From the cell containing the given text, extract its center point as [x, y] coordinate. 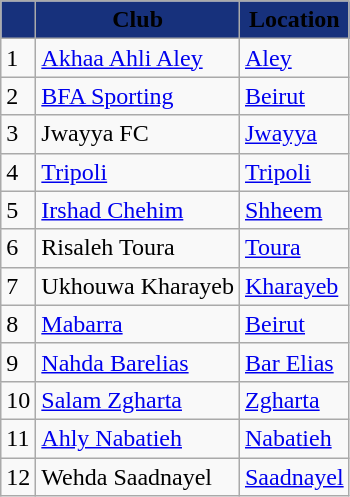
Mabarra [138, 324]
10 [18, 400]
Shheem [294, 210]
3 [18, 134]
8 [18, 324]
Jwayya FC [138, 134]
6 [18, 248]
Kharayeb [294, 286]
BFA Sporting [138, 96]
9 [18, 362]
Nahda Barelias [138, 362]
12 [18, 477]
Aley [294, 58]
7 [18, 286]
Saadnayel [294, 477]
Risaleh Toura [138, 248]
Zgharta [294, 400]
Toura [294, 248]
Salam Zgharta [138, 400]
5 [18, 210]
1 [18, 58]
Nabatieh [294, 438]
Ukhouwa Kharayeb [138, 286]
Akhaa Ahli Aley [138, 58]
Bar Elias [294, 362]
Wehda Saadnayel [138, 477]
Irshad Chehim [138, 210]
2 [18, 96]
Location [294, 20]
Club [138, 20]
Jwayya [294, 134]
4 [18, 172]
Ahly Nabatieh [138, 438]
11 [18, 438]
